Determine the [X, Y] coordinate at the center of the cell enclosing the given text.  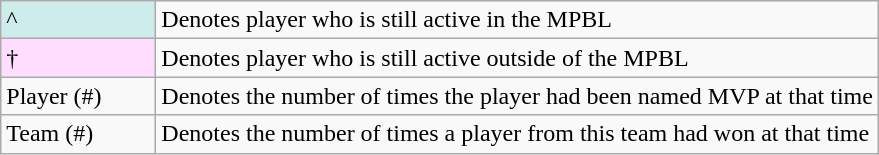
Player (#) [78, 96]
Denotes the number of times a player from this team had won at that time [518, 134]
Denotes the number of times the player had been named MVP at that time [518, 96]
Denotes player who is still active outside of the MPBL [518, 58]
^ [78, 20]
† [78, 58]
Denotes player who is still active in the MPBL [518, 20]
Team (#) [78, 134]
